Find where the given text appears and provide that cell's center as (x, y) coordinate. 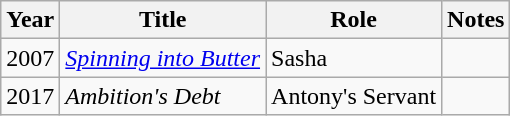
Sasha (354, 58)
Role (354, 20)
Title (163, 20)
Spinning into Butter (163, 58)
Ambition's Debt (163, 96)
2007 (30, 58)
Antony's Servant (354, 96)
Notes (476, 20)
2017 (30, 96)
Year (30, 20)
